Capture the cell that displays the provided text and extract its (x, y) central coordinate. 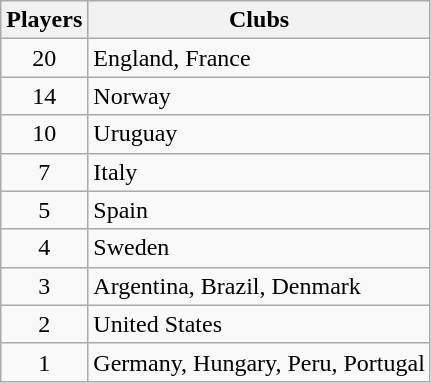
Clubs (260, 20)
Spain (260, 210)
20 (44, 58)
Norway (260, 96)
Uruguay (260, 134)
Players (44, 20)
4 (44, 248)
1 (44, 362)
5 (44, 210)
Germany, Hungary, Peru, Portugal (260, 362)
7 (44, 172)
England, France (260, 58)
10 (44, 134)
Italy (260, 172)
Argentina, Brazil, Denmark (260, 286)
United States (260, 324)
3 (44, 286)
Sweden (260, 248)
14 (44, 96)
2 (44, 324)
